Scan for the cell matching the given text and deliver its (x, y) coordinate at center. 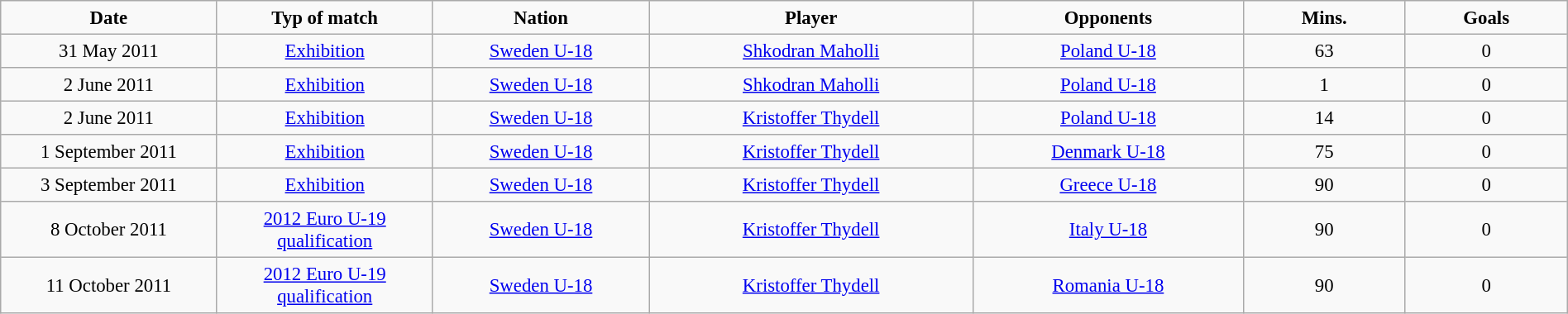
Player (811, 17)
Greece U-18 (1108, 184)
Date (109, 17)
Opponents (1108, 17)
Mins. (1324, 17)
8 October 2011 (109, 230)
Typ of match (324, 17)
Goals (1486, 17)
Italy U-18 (1108, 230)
31 May 2011 (109, 50)
11 October 2011 (109, 285)
3 September 2011 (109, 184)
Denmark U-18 (1108, 151)
Nation (541, 17)
1 (1324, 84)
Romania U-18 (1108, 285)
14 (1324, 117)
1 September 2011 (109, 151)
63 (1324, 50)
75 (1324, 151)
